Identify which cell holds the provided text, then report its [X, Y] central coordinate. 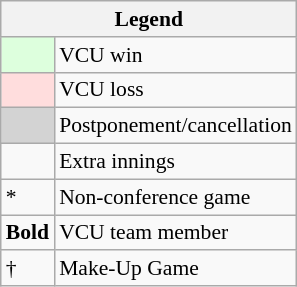
VCU team member [176, 233]
† [28, 269]
* [28, 197]
VCU win [176, 55]
Bold [28, 233]
Extra innings [176, 162]
Postponement/cancellation [176, 126]
Make-Up Game [176, 269]
Legend [149, 19]
VCU loss [176, 90]
Non-conference game [176, 197]
